Return the (X, Y) coordinate for the center point of the cell that contains the specified text.  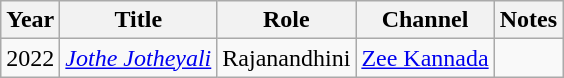
2022 (30, 58)
Notes (528, 20)
Channel (425, 20)
Jothe Jotheyali (138, 58)
Title (138, 20)
Zee Kannada (425, 58)
Role (286, 20)
Rajanandhini (286, 58)
Year (30, 20)
